Identify which cell holds the provided text, then report its (X, Y) central coordinate. 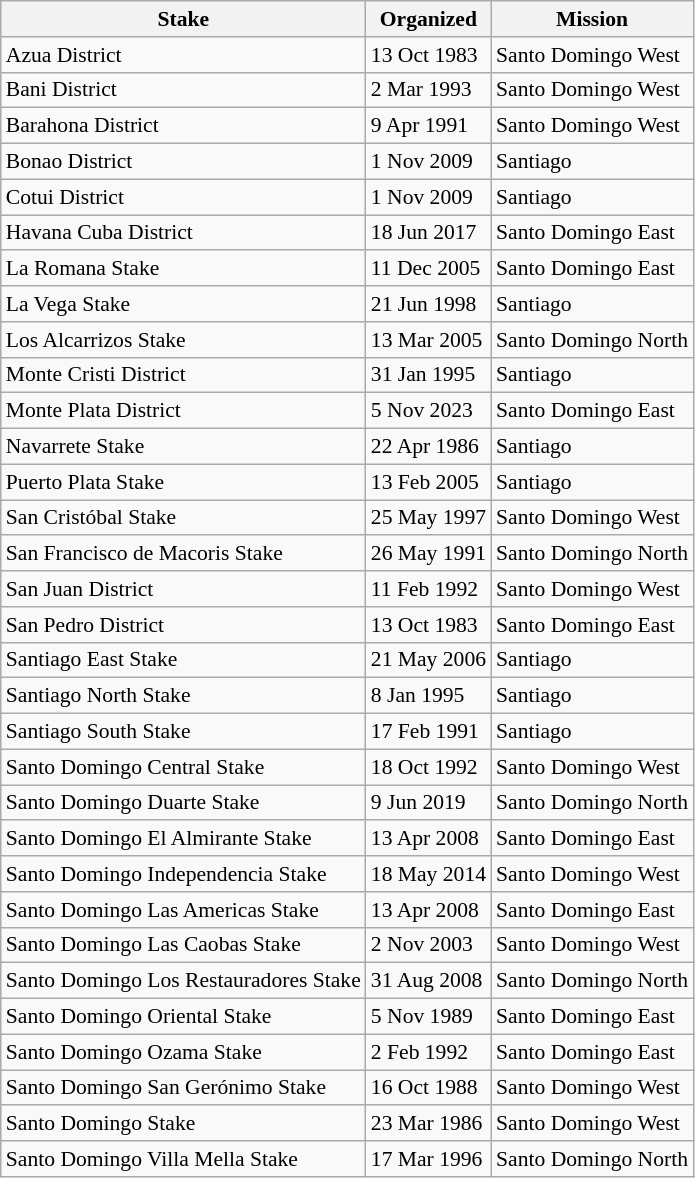
Barahona District (184, 126)
Monte Cristi District (184, 375)
Azua District (184, 55)
18 May 2014 (428, 874)
13 Feb 2005 (428, 482)
Santo Domingo Ozama Stake (184, 1052)
21 Jun 1998 (428, 304)
18 Jun 2017 (428, 233)
Santiago East Stake (184, 660)
Havana Cuba District (184, 233)
9 Apr 1991 (428, 126)
Santo Domingo Central Stake (184, 767)
Monte Plata District (184, 411)
Santo Domingo El Almirante Stake (184, 839)
Cotui District (184, 197)
11 Feb 1992 (428, 589)
31 Aug 2008 (428, 981)
San Juan District (184, 589)
Santo Domingo Duarte Stake (184, 803)
San Francisco de Macoris Stake (184, 554)
8 Jan 1995 (428, 696)
Santo Domingo Las Americas Stake (184, 910)
22 Apr 1986 (428, 447)
Santo Domingo Stake (184, 1124)
La Vega Stake (184, 304)
Santo Domingo Oriental Stake (184, 1017)
Navarrete Stake (184, 447)
Santo Domingo Independencia Stake (184, 874)
Santiago North Stake (184, 696)
21 May 2006 (428, 660)
31 Jan 1995 (428, 375)
Bonao District (184, 162)
16 Oct 1988 (428, 1088)
26 May 1991 (428, 554)
9 Jun 2019 (428, 803)
Santiago South Stake (184, 732)
11 Dec 2005 (428, 269)
Santo Domingo Las Caobas Stake (184, 945)
13 Mar 2005 (428, 340)
Stake (184, 19)
Los Alcarrizos Stake (184, 340)
5 Nov 1989 (428, 1017)
2 Feb 1992 (428, 1052)
25 May 1997 (428, 518)
San Cristóbal Stake (184, 518)
23 Mar 1986 (428, 1124)
Santo Domingo San Gerónimo Stake (184, 1088)
Organized (428, 19)
Santo Domingo Villa Mella Stake (184, 1159)
Mission (592, 19)
La Romana Stake (184, 269)
Puerto Plata Stake (184, 482)
17 Feb 1991 (428, 732)
2 Mar 1993 (428, 90)
18 Oct 1992 (428, 767)
17 Mar 1996 (428, 1159)
San Pedro District (184, 625)
Bani District (184, 90)
5 Nov 2023 (428, 411)
Santo Domingo Los Restauradores Stake (184, 981)
2 Nov 2003 (428, 945)
